Search for the cell housing the specified text and yield its (X, Y) center coordinate. 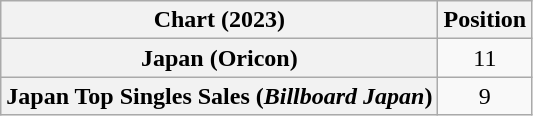
Position (485, 20)
Japan Top Singles Sales (Billboard Japan) (220, 96)
9 (485, 96)
11 (485, 58)
Chart (2023) (220, 20)
Japan (Oricon) (220, 58)
